Detect which cell encompasses the target text, then output its [x, y] center coordinate. 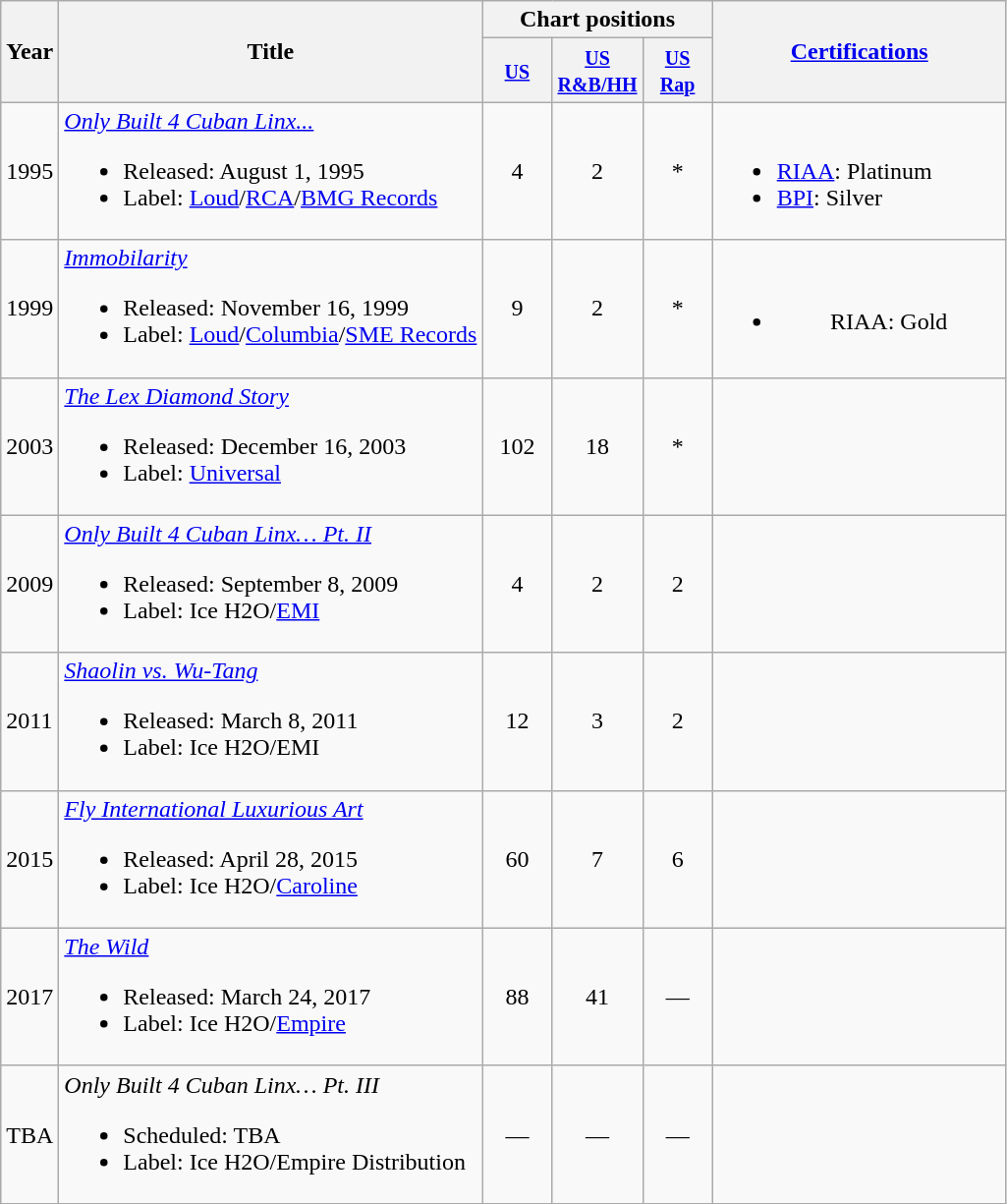
Only Built 4 Cuban Linx… Pt. IIReleased: September 8, 2009Label: Ice H2O/EMI [271, 584]
Only Built 4 Cuban Linx… Pt. IIIScheduled: TBALabel: Ice H2O/Empire Distribution [271, 1134]
RIAA: Gold [859, 309]
9 [517, 309]
3 [597, 721]
1995 [29, 171]
2009 [29, 584]
18 [597, 446]
USR&B/HH [597, 71]
2015 [29, 859]
12 [517, 721]
Title [271, 51]
Year [29, 51]
6 [678, 859]
US [517, 71]
US Rap [678, 71]
102 [517, 446]
2011 [29, 721]
2003 [29, 446]
The WildReleased: March 24, 2017Label: Ice H2O/Empire [271, 997]
Certifications [859, 51]
41 [597, 997]
TBA [29, 1134]
ImmobilarityReleased: November 16, 1999Label: Loud/Columbia/SME Records [271, 309]
2017 [29, 997]
7 [597, 859]
The Lex Diamond StoryReleased: December 16, 2003Label: Universal [271, 446]
Only Built 4 Cuban Linx...Released: August 1, 1995Label: Loud/RCA/BMG Records [271, 171]
RIAA: PlatinumBPI: Silver [859, 171]
Fly International Luxurious ArtReleased: April 28, 2015Label: Ice H2O/Caroline [271, 859]
Shaolin vs. Wu-TangReleased: March 8, 2011Label: Ice H2O/EMI [271, 721]
1999 [29, 309]
Chart positions [597, 20]
60 [517, 859]
88 [517, 997]
